For the text-containing cell, return its midpoint in [x, y] coordinate format. 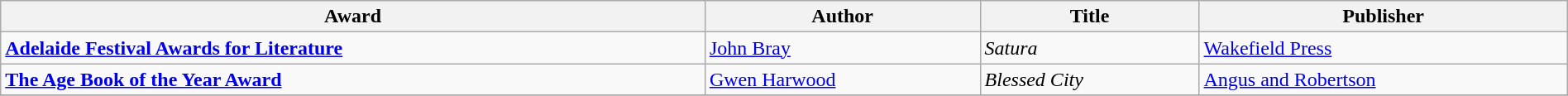
Title [1090, 17]
John Bray [842, 48]
Gwen Harwood [842, 79]
Angus and Robertson [1383, 79]
Award [353, 17]
Publisher [1383, 17]
The Age Book of the Year Award [353, 79]
Satura [1090, 48]
Blessed City [1090, 79]
Author [842, 17]
Wakefield Press [1383, 48]
Adelaide Festival Awards for Literature [353, 48]
